Provide the (X, Y) coordinate of the cell's center where the given text is located.  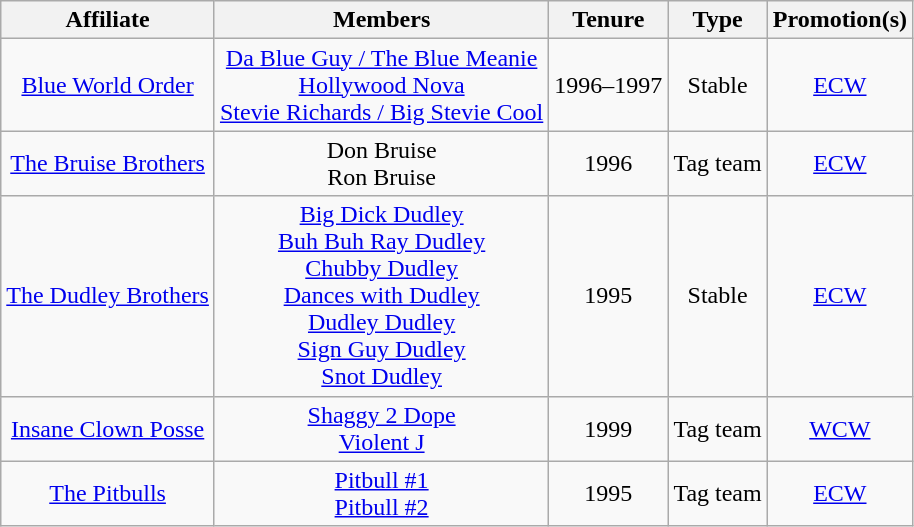
The Bruise Brothers (108, 164)
1999 (608, 428)
The Dudley Brothers (108, 296)
Members (381, 20)
Shaggy 2 DopeViolent J (381, 428)
Da Blue Guy / The Blue MeanieHollywood NovaStevie Richards / Big Stevie Cool (381, 85)
Big Dick DudleyBuh Buh Ray DudleyChubby DudleyDances with DudleyDudley DudleySign Guy DudleySnot Dudley (381, 296)
WCW (840, 428)
1996–1997 (608, 85)
Type (718, 20)
Don BruiseRon Bruise (381, 164)
Blue World Order (108, 85)
Pitbull #1Pitbull #2 (381, 494)
Affiliate (108, 20)
Insane Clown Posse (108, 428)
Promotion(s) (840, 20)
Tenure (608, 20)
1996 (608, 164)
The Pitbulls (108, 494)
